Determine the [X, Y] coordinate at the center of the cell enclosing the given text.  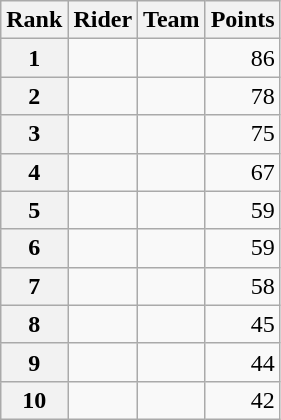
Rider [103, 20]
Points [242, 20]
5 [34, 210]
Team [172, 20]
67 [242, 172]
58 [242, 286]
1 [34, 58]
44 [242, 362]
45 [242, 324]
3 [34, 134]
9 [34, 362]
78 [242, 96]
4 [34, 172]
Rank [34, 20]
6 [34, 248]
42 [242, 400]
8 [34, 324]
75 [242, 134]
7 [34, 286]
86 [242, 58]
2 [34, 96]
10 [34, 400]
